Output the (X, Y) coordinate of the center of the cell containing the given text.  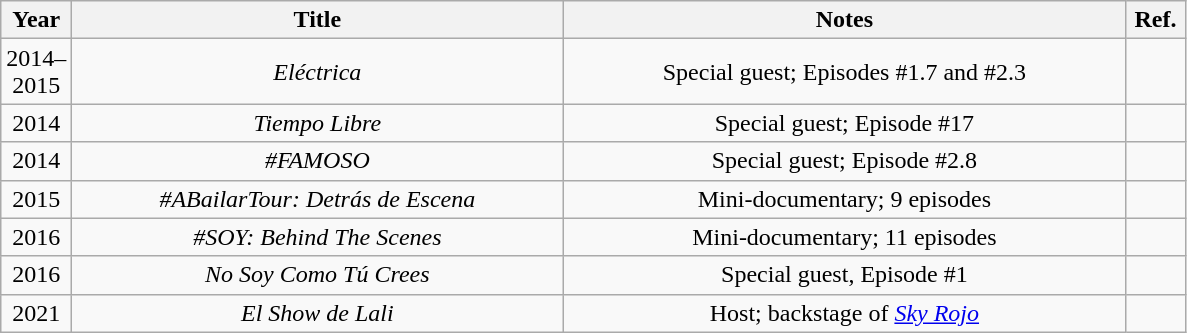
2014–2015 (36, 72)
Special guest; Episode #17 (844, 123)
El Show de Lali (318, 313)
Host; backstage of Sky Rojo (844, 313)
Mini-documentary; 11 episodes (844, 237)
Tiempo Libre (318, 123)
#ABailarTour: Detrás de Escena (318, 199)
Eléctrica (318, 72)
No Soy Como Tú Crees (318, 275)
#SOY: Behind The Scenes (318, 237)
#FAMOSO (318, 161)
Year (36, 20)
Special guest; Episodes #1.7 and #2.3 (844, 72)
Notes (844, 20)
Special guest, Episode #1 (844, 275)
Mini-documentary; 9 episodes (844, 199)
2015 (36, 199)
2021 (36, 313)
Special guest; Episode #2.8 (844, 161)
Title (318, 20)
Ref. (1156, 20)
